Determine the (X, Y) coordinate at the center of the cell enclosing the given text.  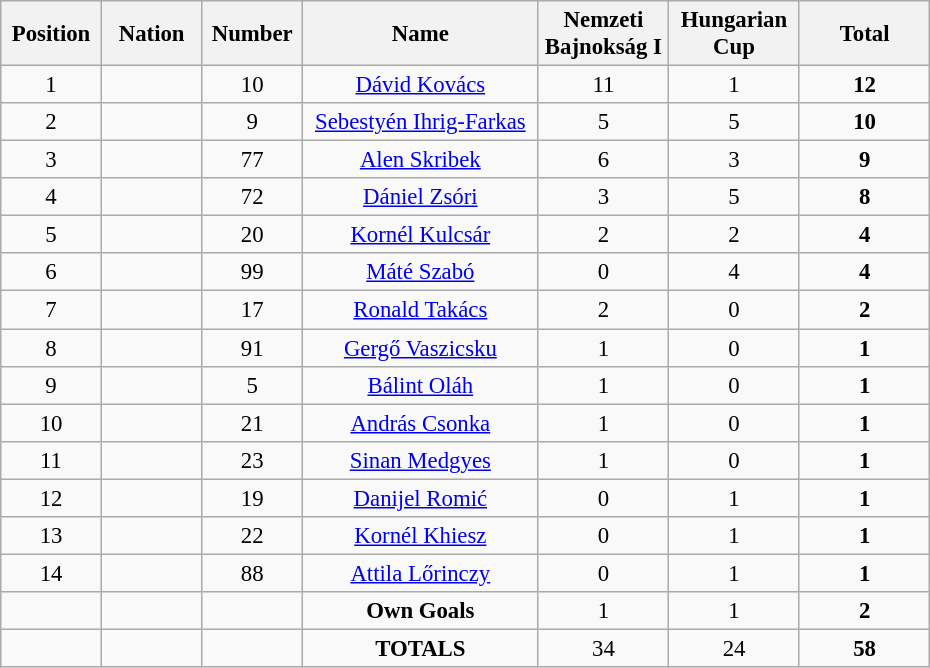
7 (52, 310)
Bálint Oláh (421, 385)
17 (252, 310)
72 (252, 197)
Alen Skribek (421, 160)
Dániel Zsóri (421, 197)
Nation (152, 34)
19 (252, 498)
58 (864, 648)
20 (252, 235)
Sebestyén Ihrig-Farkas (421, 122)
András Csonka (421, 423)
14 (52, 573)
Name (421, 34)
TOTALS (421, 648)
77 (252, 160)
99 (252, 273)
Danijel Romić (421, 498)
Attila Lőrinczy (421, 573)
88 (252, 573)
Total (864, 34)
Kornél Khiesz (421, 536)
24 (734, 648)
91 (252, 348)
Number (252, 34)
23 (252, 460)
Sinan Medgyes (421, 460)
Ronald Takács (421, 310)
Gergő Vaszicsku (421, 348)
Nemzeti Bajnokság I (604, 34)
21 (252, 423)
Kornél Kulcsár (421, 235)
Own Goals (421, 611)
Hungarian Cup (734, 34)
Position (52, 34)
13 (52, 536)
34 (604, 648)
Máté Szabó (421, 273)
22 (252, 536)
Dávid Kovács (421, 85)
